For the text-containing cell, return its midpoint in [x, y] coordinate format. 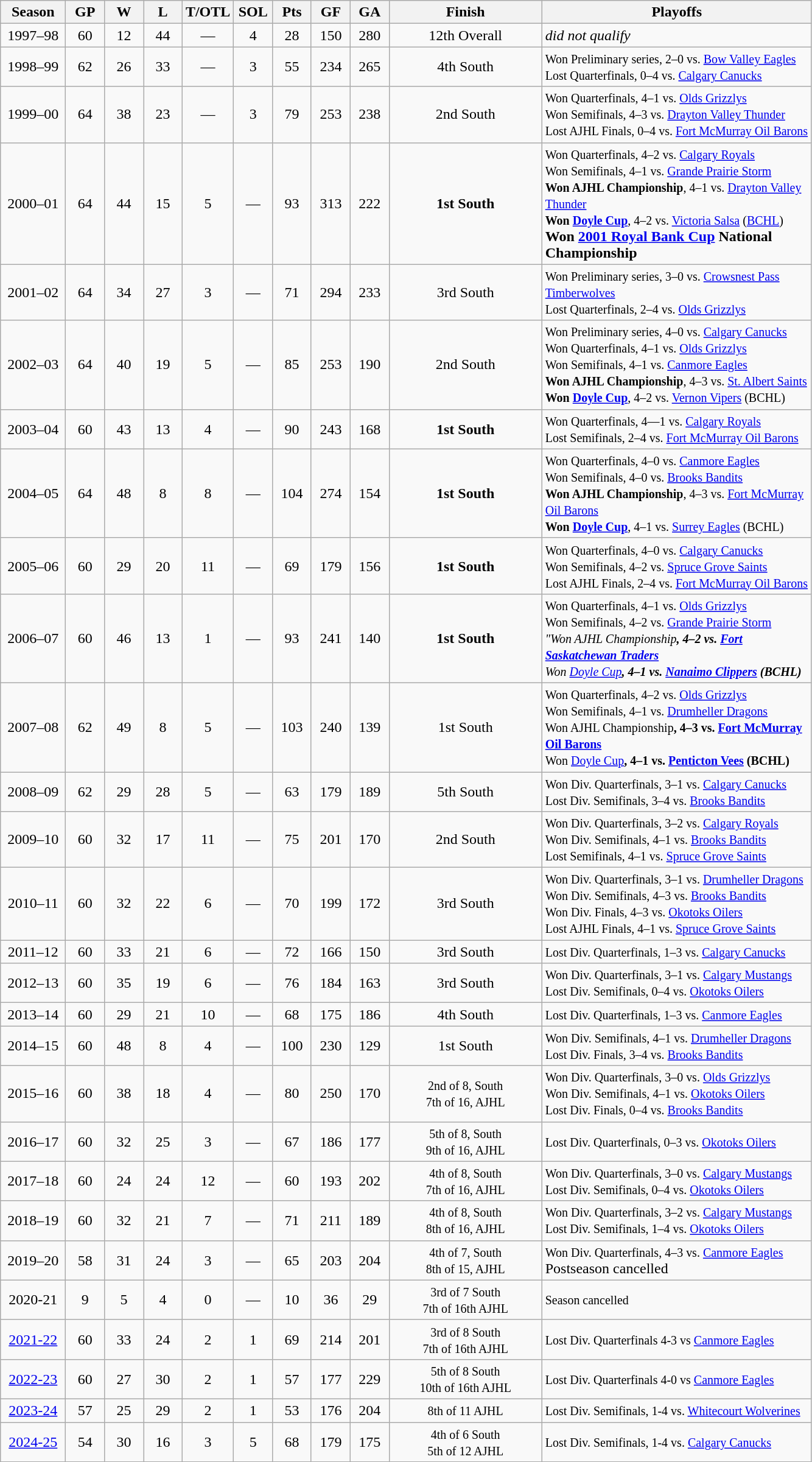
1997–98 [33, 35]
2010–11 [33, 904]
2016–17 [33, 1141]
211 [331, 1220]
243 [331, 429]
104 [292, 493]
Won Div. Quarterfinals, 3–0 vs. Olds GrizzlysWon Div. Semifinals, 4–1 vs. Okotoks OilersLost Div. Finals, 0–4 vs. Brooks Bandits [677, 1094]
2018–19 [33, 1220]
did not qualify [677, 35]
40 [124, 365]
Won Div. Quarterfinals, 3–1 vs. Calgary CanucksLost Div. Semifinals, 3–4 vs. Brooks Bandits [677, 792]
Won Div. Quarterfinals, 3–2 vs. Calgary RoyalsWon Div. Semifinals, 4–1 vs. Brooks BanditsLost Semifinals, 4–1 vs. Spruce Grove Saints [677, 840]
4th of 8, South8th of 16, AJHL [465, 1220]
49 [124, 727]
35 [124, 983]
2003–04 [33, 429]
Won Div. Semifinals, 4–1 vs. Drumheller DragonsLost Div. Finals, 3–4 vs. Brooks Bandits [677, 1046]
184 [331, 983]
W [124, 12]
Lost Div. Semifinals, 1-4 vs. Whitecourt Wolverines [677, 1410]
36 [331, 1299]
168 [369, 429]
Lost Div. Quarterfinals, 1–3 vs. Calgary Canucks [677, 952]
55 [292, 67]
1998–99 [33, 67]
Won Div. Quarterfinals, 3–1 vs. Calgary MustangsLost Div. Semifinals, 0–4 vs. Okotoks Oilers [677, 983]
58 [85, 1260]
2020-21 [33, 1299]
2004–05 [33, 493]
156 [369, 566]
2000–01 [33, 203]
4th of 7, South8th of 15, AJHL [465, 1260]
Pts [292, 12]
34 [124, 292]
2021-22 [33, 1340]
166 [331, 952]
172 [369, 904]
140 [369, 638]
63 [292, 792]
72 [292, 952]
GA [369, 12]
12th Overall [465, 35]
75 [292, 840]
70 [292, 904]
15 [163, 203]
129 [369, 1046]
7 [208, 1220]
154 [369, 493]
80 [292, 1094]
265 [369, 67]
26 [124, 67]
2012–13 [33, 983]
GP [85, 12]
238 [369, 114]
139 [369, 727]
3rd of 7 South7th of 16th AJHL [465, 1299]
202 [369, 1181]
9 [85, 1299]
Won Preliminary series, 3–0 vs. Crowsnest Pass TimberwolvesLost Quarterfinals, 2–4 vs. Olds Grizzlys [677, 292]
SOL [253, 12]
274 [331, 493]
222 [369, 203]
294 [331, 292]
103 [292, 727]
Season [33, 12]
Won Div. Quarterfinals, 3–0 vs. Calgary MustangsLost Div. Semifinals, 0–4 vs. Okotoks Oilers [677, 1181]
46 [124, 638]
67 [292, 1141]
280 [369, 35]
234 [331, 67]
240 [331, 727]
Won Preliminary series, 2–0 vs. Bow Valley EaglesLost Quarterfinals, 0–4 vs. Calgary Canucks [677, 67]
2005–06 [33, 566]
18 [163, 1094]
20 [163, 566]
4th of 8, South7th of 16, AJHL [465, 1181]
250 [331, 1094]
229 [369, 1379]
53 [292, 1410]
2008–09 [33, 792]
T/OTL [208, 12]
5th of 8, South9th of 16, AJHL [465, 1141]
Won Quarterfinals, 4–1 vs. Olds GrizzlysWon Semifinals, 4–3 vs. Drayton Valley ThunderLost AJHL Finals, 0–4 vs. Fort McMurray Oil Barons [677, 114]
GF [331, 12]
23 [163, 114]
2014–15 [33, 1046]
Finish [465, 12]
85 [292, 365]
2017–18 [33, 1181]
76 [292, 983]
8th of 11 AJHL [465, 1410]
90 [292, 429]
Won Quarterfinals, 4—1 vs. Calgary RoyalsLost Semifinals, 2–4 vs. Fort McMurray Oil Barons [677, 429]
2013–14 [33, 1014]
2002–03 [33, 365]
199 [331, 904]
17 [163, 840]
5th South [465, 792]
2009–10 [33, 840]
65 [292, 1260]
2006–07 [33, 638]
Season cancelled [677, 1299]
Won Div. Quarterfinals, 4–3 vs. Canmore EaglesPostseason cancelled [677, 1260]
Won Quarterfinals, 4–0 vs. Calgary CanucksWon Semifinals, 4–2 vs. Spruce Grove SaintsLost AJHL Finals, 2–4 vs. Fort McMurray Oil Barons [677, 566]
Lost Div. Quarterfinals, 1–3 vs. Canmore Eagles [677, 1014]
203 [331, 1260]
241 [331, 638]
0 [208, 1299]
2011–12 [33, 952]
Lost Div. Quarterfinals 4-3 vs Canmore Eagles [677, 1340]
2023-24 [33, 1410]
193 [331, 1181]
233 [369, 292]
190 [369, 365]
100 [292, 1046]
2015–16 [33, 1094]
43 [124, 429]
Playoffs [677, 12]
163 [369, 983]
5th of 8 South10th of 16th AJHL [465, 1379]
16 [163, 1442]
176 [331, 1410]
230 [331, 1046]
4th of 6 South5th of 12 AJHL [465, 1442]
3rd of 8 South7th of 16th AJHL [465, 1340]
2024-25 [33, 1442]
2019–20 [33, 1260]
2001–02 [33, 292]
Lost Div. Semifinals, 1-4 vs. Calgary Canucks [677, 1442]
214 [331, 1340]
54 [85, 1442]
1999–00 [33, 114]
31 [124, 1260]
2022-23 [33, 1379]
313 [331, 203]
Won Div. Quarterfinals, 3–2 vs. Calgary MustangsLost Div. Semifinals, 1–4 vs. Okotoks Oilers [677, 1220]
Lost Div. Quarterfinals 4-0 vs Canmore Eagles [677, 1379]
L [163, 12]
22 [163, 904]
Lost Div. Quarterfinals, 0–3 vs. Okotoks Oilers [677, 1141]
79 [292, 114]
2nd of 8, South7th of 16, AJHL [465, 1094]
2007–08 [33, 727]
